Extract the [X, Y] coordinate from the center of the cell holding the provided text.  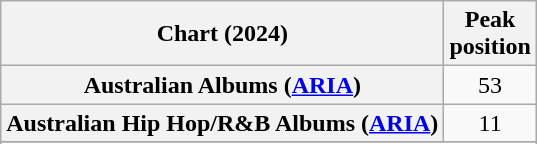
53 [490, 85]
11 [490, 123]
Chart (2024) [222, 34]
Peakposition [490, 34]
Australian Hip Hop/R&B Albums (ARIA) [222, 123]
Australian Albums (ARIA) [222, 85]
